Detect which cell encompasses the target text, then output its (x, y) center coordinate. 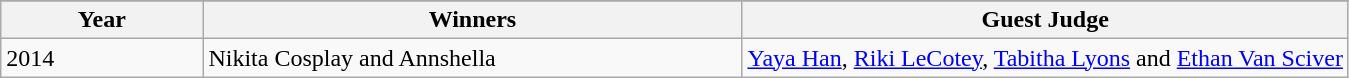
Guest Judge (1045, 20)
2014 (102, 58)
Year (102, 20)
Winners (472, 20)
Nikita Cosplay and Annshella (472, 58)
Yaya Han, Riki LeCotey, Tabitha Lyons and Ethan Van Sciver (1045, 58)
